Find where the given text appears and provide that cell's center as (x, y) coordinate. 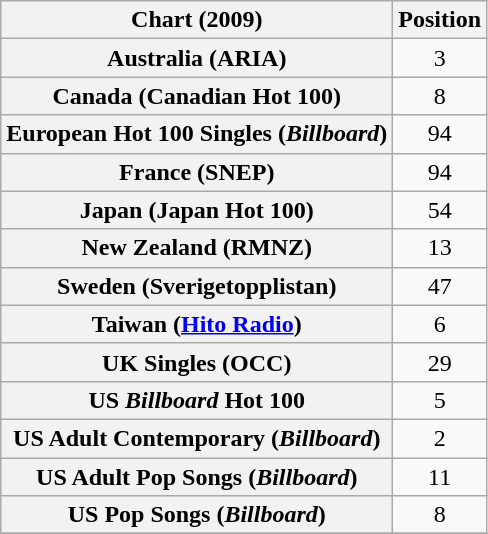
29 (440, 362)
3 (440, 58)
13 (440, 248)
US Adult Pop Songs (Billboard) (197, 477)
New Zealand (RMNZ) (197, 248)
5 (440, 400)
Chart (2009) (197, 20)
European Hot 100 Singles (Billboard) (197, 134)
2 (440, 438)
Position (440, 20)
US Billboard Hot 100 (197, 400)
11 (440, 477)
54 (440, 210)
Australia (ARIA) (197, 58)
Japan (Japan Hot 100) (197, 210)
Taiwan (Hito Radio) (197, 324)
6 (440, 324)
Canada (Canadian Hot 100) (197, 96)
US Pop Songs (Billboard) (197, 515)
France (SNEP) (197, 172)
47 (440, 286)
Sweden (Sverigetopplistan) (197, 286)
UK Singles (OCC) (197, 362)
US Adult Contemporary (Billboard) (197, 438)
